Return the (x, y) coordinate for the center point of the cell that contains the specified text.  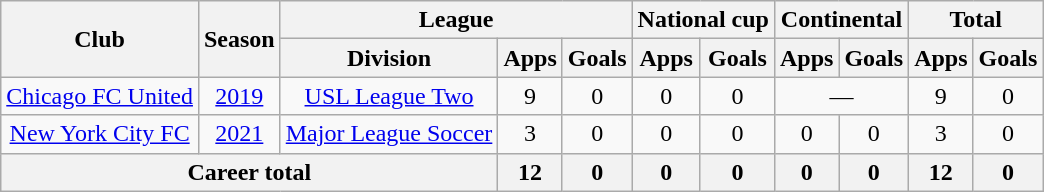
USL League Two (389, 96)
Major League Soccer (389, 134)
National cup (703, 20)
2019 (239, 96)
Career total (250, 172)
Division (389, 58)
Chicago FC United (100, 96)
Total (976, 20)
Continental (841, 20)
Season (239, 39)
New York City FC (100, 134)
— (841, 96)
Club (100, 39)
League (456, 20)
2021 (239, 134)
